Identify which cell holds the provided text, then report its [x, y] central coordinate. 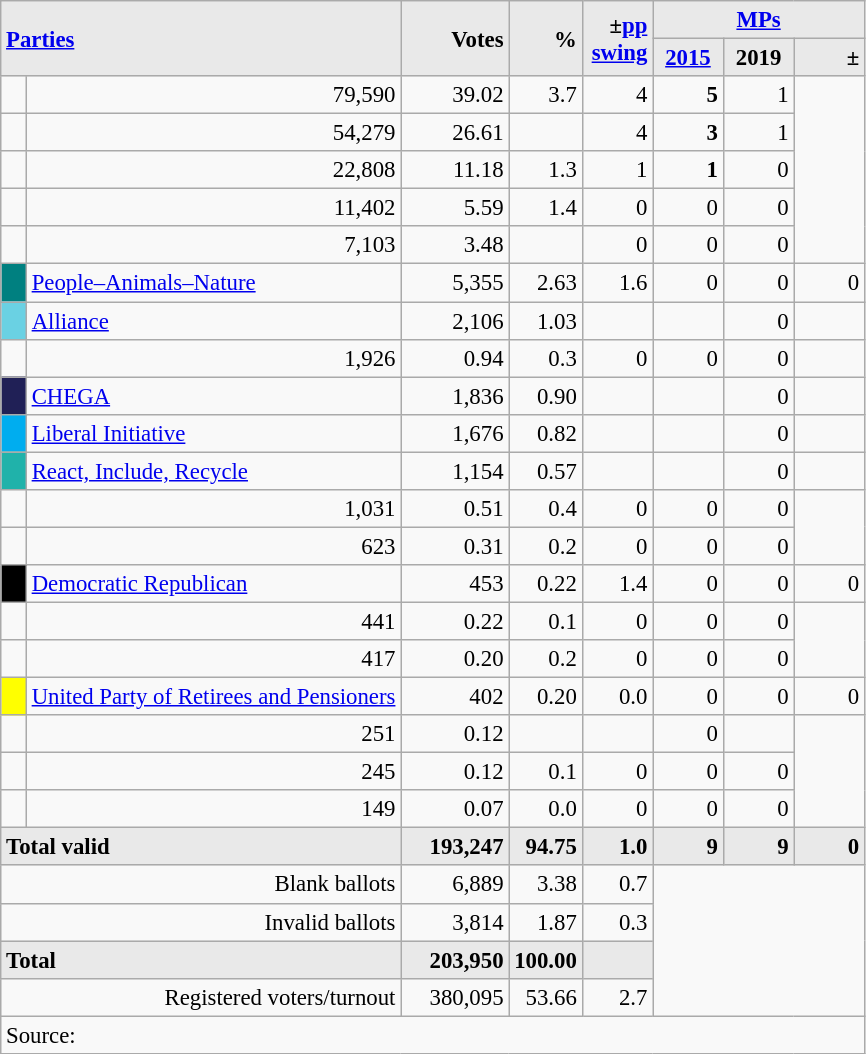
0.51 [455, 509]
3,814 [455, 922]
245 [213, 772]
Total [201, 960]
39.02 [455, 95]
1.0 [618, 847]
251 [213, 734]
453 [455, 584]
1.87 [546, 922]
5.59 [455, 208]
United Party of Retirees and Pensioners [213, 697]
Democratic Republican [213, 584]
2.7 [618, 997]
Total valid [201, 847]
1.6 [618, 283]
402 [455, 697]
380,095 [455, 997]
1,154 [455, 471]
5,355 [455, 283]
26.61 [455, 133]
MPs [759, 20]
1,836 [455, 396]
0.07 [455, 809]
Liberal Initiative [213, 433]
CHEGA [213, 396]
441 [213, 621]
5 [688, 95]
100.00 [546, 960]
2,106 [455, 321]
1,676 [455, 433]
0.31 [455, 546]
1,031 [213, 509]
2015 [688, 58]
0.82 [546, 433]
0.90 [546, 396]
People–Animals–Nature [213, 283]
React, Include, Recycle [213, 471]
193,247 [455, 847]
11.18 [455, 170]
11,402 [213, 208]
417 [213, 659]
203,950 [455, 960]
0.4 [546, 509]
3.7 [546, 95]
0.7 [618, 885]
54,279 [213, 133]
79,590 [213, 95]
2019 [758, 58]
94.75 [546, 847]
Registered voters/turnout [201, 997]
Source: [433, 1035]
3 [688, 133]
149 [213, 809]
53.66 [546, 997]
0.57 [546, 471]
1.03 [546, 321]
3.48 [455, 245]
Invalid ballots [201, 922]
22,808 [213, 170]
1,926 [213, 358]
623 [213, 546]
0.94 [455, 358]
% [546, 38]
2.63 [546, 283]
Votes [455, 38]
±pp swing [618, 38]
1.3 [546, 170]
Parties [201, 38]
Blank ballots [201, 885]
3.38 [546, 885]
6,889 [455, 885]
Alliance [213, 321]
7,103 [213, 245]
± [830, 58]
